Provide the (X, Y) coordinate of the cell's center where the given text is located.  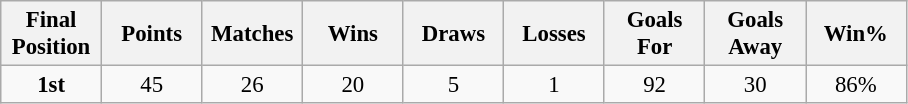
45 (152, 85)
Losses (554, 34)
Win% (856, 34)
20 (354, 85)
92 (654, 85)
1 (554, 85)
1st (52, 85)
Wins (354, 34)
86% (856, 85)
26 (252, 85)
5 (454, 85)
Goals Away (756, 34)
30 (756, 85)
Matches (252, 34)
Final Position (52, 34)
Draws (454, 34)
Points (152, 34)
Goals For (654, 34)
